Pinpoint the cell where the given text exists, returning its (X, Y) midpoint coordinate. 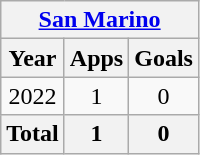
2022 (33, 96)
Total (33, 134)
San Marino (100, 20)
Apps (96, 58)
Year (33, 58)
Goals (164, 58)
